Output the [x, y] coordinate of the center of the cell containing the given text.  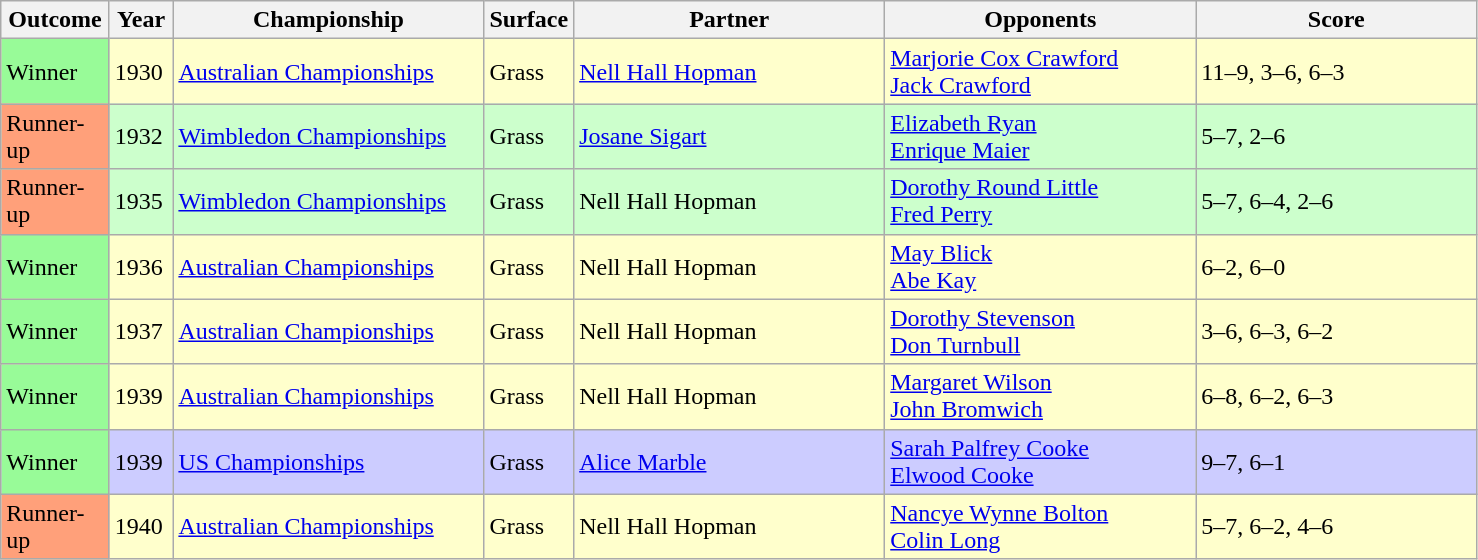
Outcome [56, 20]
Championship [328, 20]
5–7, 6–4, 2–6 [1336, 202]
Surface [529, 20]
May Blick Abe Kay [1040, 266]
1935 [141, 202]
Alice Marble [730, 462]
Josane Sigart [730, 136]
6–2, 6–0 [1336, 266]
1930 [141, 72]
5–7, 6–2, 4–6 [1336, 526]
Partner [730, 20]
Marjorie Cox Crawford Jack Crawford [1040, 72]
3–6, 6–3, 6–2 [1336, 332]
6–8, 6–2, 6–3 [1336, 396]
5–7, 2–6 [1336, 136]
Margaret Wilson John Bromwich [1040, 396]
Year [141, 20]
Elizabeth Ryan Enrique Maier [1040, 136]
1937 [141, 332]
9–7, 6–1 [1336, 462]
Sarah Palfrey Cooke Elwood Cooke [1040, 462]
1932 [141, 136]
1940 [141, 526]
US Championships [328, 462]
Nancye Wynne Bolton Colin Long [1040, 526]
Dorothy Round Little Fred Perry [1040, 202]
11–9, 3–6, 6–3 [1336, 72]
Dorothy Stevenson Don Turnbull [1040, 332]
1936 [141, 266]
Score [1336, 20]
Opponents [1040, 20]
